Return [X, Y] of the center of cell containing provided text 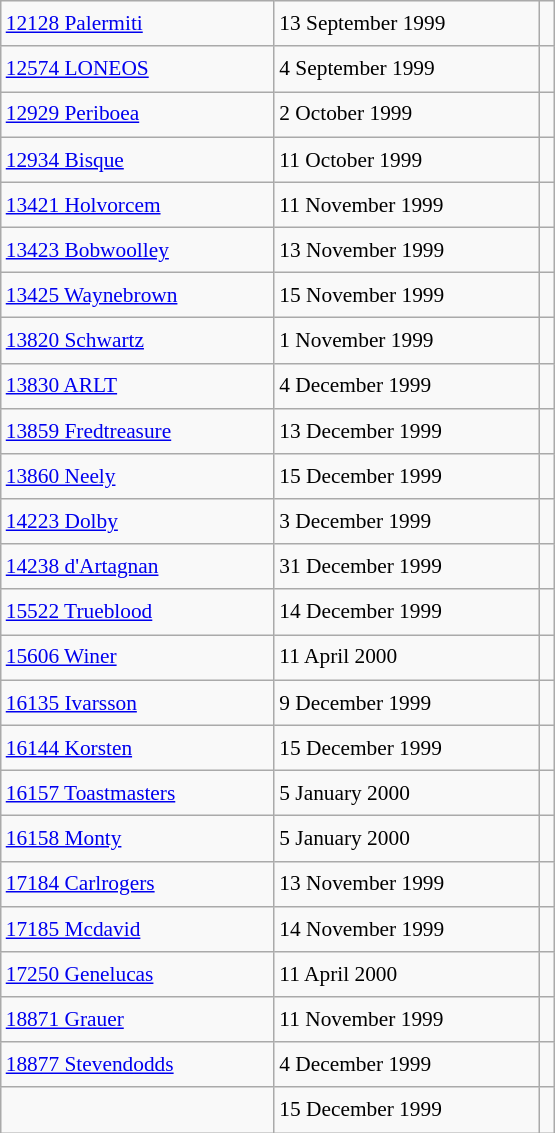
14 December 1999 [406, 612]
2 October 1999 [406, 114]
13859 Fredtreasure [138, 430]
18877 Stevendodds [138, 1064]
13421 Holvorcem [138, 204]
14223 Dolby [138, 522]
13820 Schwartz [138, 340]
16158 Monty [138, 838]
15522 Trueblood [138, 612]
17185 Mcdavid [138, 928]
12929 Periboea [138, 114]
4 September 1999 [406, 68]
13830 ARLT [138, 386]
17184 Carlrogers [138, 884]
14 November 1999 [406, 928]
14238 d'Artagnan [138, 566]
3 December 1999 [406, 522]
16135 Ivarsson [138, 702]
31 December 1999 [406, 566]
16144 Korsten [138, 748]
13425 Waynebrown [138, 296]
12934 Bisque [138, 160]
12128 Palermiti [138, 24]
15 November 1999 [406, 296]
15606 Winer [138, 658]
12574 LONEOS [138, 68]
9 December 1999 [406, 702]
1 November 1999 [406, 340]
13860 Neely [138, 476]
13 September 1999 [406, 24]
11 October 1999 [406, 160]
18871 Grauer [138, 1020]
13 December 1999 [406, 430]
13423 Bobwoolley [138, 250]
16157 Toastmasters [138, 792]
17250 Genelucas [138, 974]
